From the cell containing the given text, extract its center point as (x, y) coordinate. 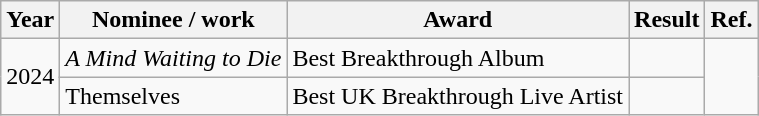
Themselves (174, 96)
Best Breakthrough Album (458, 58)
Award (458, 20)
Ref. (732, 20)
Nominee / work (174, 20)
2024 (30, 77)
Best UK Breakthrough Live Artist (458, 96)
A Mind Waiting to Die (174, 58)
Result (667, 20)
Year (30, 20)
